For the text-containing cell, return its midpoint in (X, Y) coordinate format. 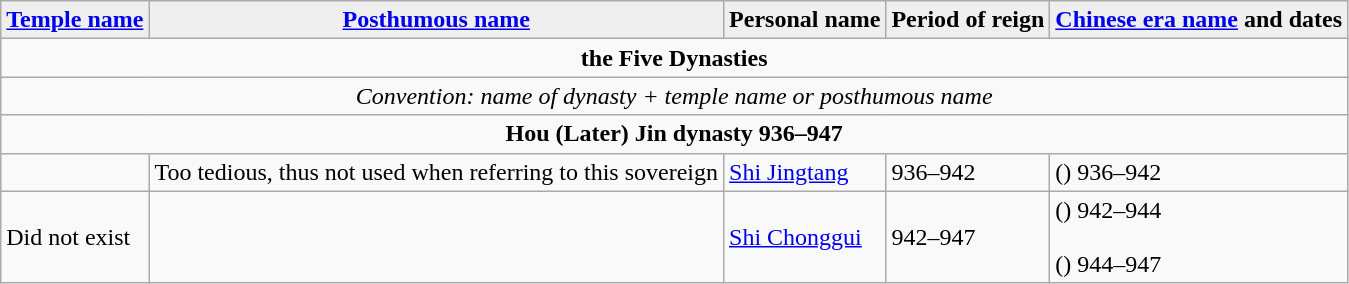
Posthumous name (436, 20)
Shi Jingtang (805, 172)
Chinese era name and dates (1199, 20)
Shi Chonggui (805, 237)
Period of reign (968, 20)
Temple name (75, 20)
() 936–942 (1199, 172)
936–942 (968, 172)
Too tedious, thus not used when referring to this sovereign (436, 172)
Did not exist (75, 237)
Personal name (805, 20)
Convention: name of dynasty + temple name or posthumous name (674, 96)
Hou (Later) Jin dynasty 936–947 (674, 134)
942–947 (968, 237)
the Five Dynasties (674, 58)
() 942–944 () 944–947 (1199, 237)
